Detect which cell encompasses the target text, then output its (X, Y) center coordinate. 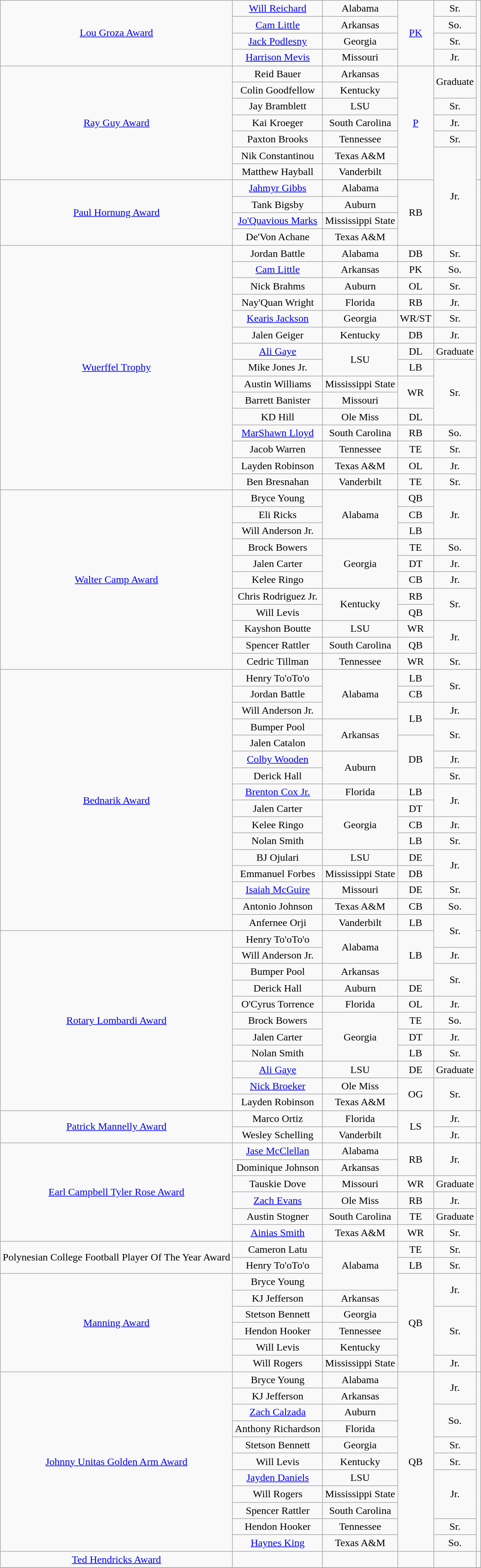
LS (415, 1127)
Jo'Quavious Marks (277, 221)
Nik Constantinou (277, 155)
Zach Calzada (277, 1412)
Ben Bresnahan (277, 482)
Wesley Schelling (277, 1135)
Jacob Warren (277, 449)
Colin Goodfellow (277, 90)
Rotary Lombardi Award (117, 1021)
Jalen Geiger (277, 335)
Brenton Cox Jr. (277, 792)
Zach Evans (277, 1200)
Eli Ricks (277, 515)
MarShawn Lloyd (277, 433)
Jay Bramblett (277, 106)
Barrett Banister (277, 400)
Ray Guy Award (117, 123)
Paxton Brooks (277, 139)
Reid Bauer (277, 74)
Patrick Mannelly Award (117, 1127)
Emmanuel Forbes (277, 874)
KD Hill (277, 416)
Ainias Smith (277, 1233)
Mike Jones Jr. (277, 368)
Nick Broeker (277, 1086)
OG (415, 1094)
Austin Williams (277, 384)
Johnny Unitas Golden Arm Award (117, 1462)
Bednarik Award (117, 800)
Tauskie Dove (277, 1184)
Anthony Richardson (277, 1429)
Paul Hornung Award (117, 212)
Ted Hendricks Award (117, 1559)
Dominique Johnson (277, 1167)
Isaiah McGuire (277, 890)
Cedric Tillman (277, 661)
Chris Rodriguez Jr. (277, 596)
Kai Kroeger (277, 123)
Harrison Mevis (277, 57)
Will Reichard (277, 9)
Kearis Jackson (277, 319)
Haynes King (277, 1543)
Tank Bigsby (277, 205)
Matthew Hayball (277, 172)
Jase McClellan (277, 1151)
Lou Groza Award (117, 33)
Nay'Quan Wright (277, 302)
Anfernee Orji (277, 923)
Austin Stogner (277, 1216)
Jack Podlesny (277, 41)
Cameron Latu (277, 1249)
Marco Ortiz (277, 1119)
Colby Wooden (277, 760)
Wuerffel Trophy (117, 368)
WR/ST (415, 319)
Jayden Daniels (277, 1478)
Kayshon Boutte (277, 629)
Jalen Catalon (277, 743)
BJ Ojulari (277, 857)
Antonio Johnson (277, 906)
Polynesian College Football Player Of The Year Award (117, 1257)
Jahmyr Gibbs (277, 188)
Nick Brahms (277, 286)
Manning Award (117, 1323)
De'Von Achane (277, 237)
O'Cyrus Torrence (277, 1004)
P (415, 123)
Earl Campbell Tyler Rose Award (117, 1192)
Walter Camp Award (117, 580)
